Find where the given text appears and provide that cell's center as [X, Y] coordinate. 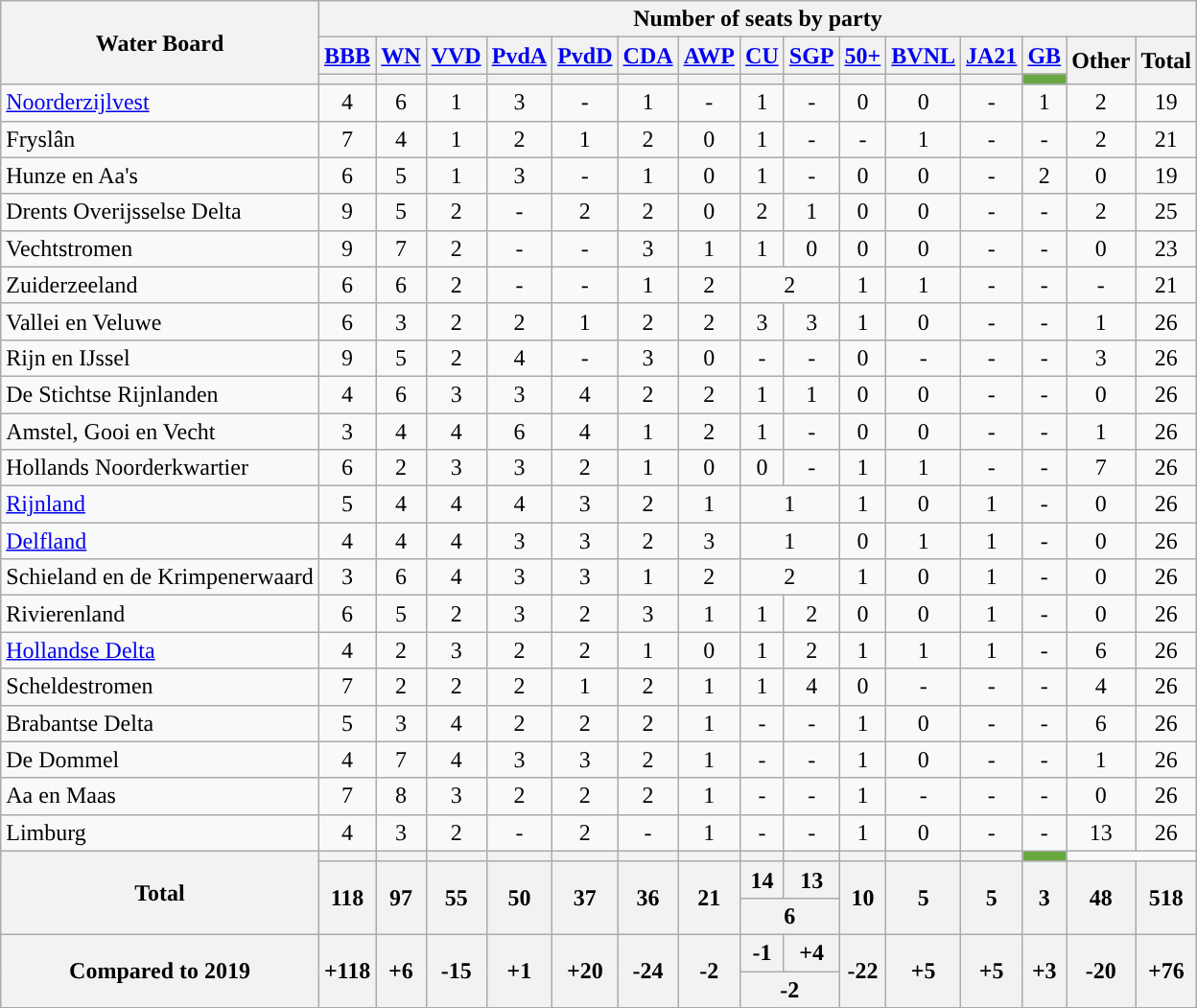
CDA [648, 56]
+3 [1044, 971]
Rijnland [160, 504]
Rivierenland [160, 614]
Brabantse Delta [160, 723]
VVD [457, 56]
CU [763, 56]
Zuiderzeeland [160, 285]
Other [1101, 61]
Fryslân [160, 139]
14 [763, 879]
Noorderzijlvest [160, 103]
Hunze en Aa's [160, 176]
Vallei en Veluwe [160, 321]
Limburg [160, 832]
+118 [347, 971]
48 [1101, 898]
Schieland en de Krimpenerwaard [160, 577]
-24 [648, 971]
Hollands Noorderkwartier [160, 468]
50 [519, 898]
97 [401, 898]
Compared to 2019 [160, 971]
23 [1166, 248]
37 [585, 898]
Vechtstromen [160, 248]
BVNL [924, 56]
-20 [1101, 971]
118 [347, 898]
8 [401, 796]
Number of seats by party [758, 19]
-1 [763, 952]
10 [863, 898]
50+ [863, 56]
+76 [1166, 971]
Hollandse Delta [160, 650]
Rijn en IJssel [160, 358]
GB [1044, 56]
De Dommel [160, 760]
Aa en Maas [160, 796]
Amstel, Gooi en Vecht [160, 431]
+20 [585, 971]
-15 [457, 971]
-22 [863, 971]
JA21 [992, 56]
De Stichtse Rijnlanden [160, 394]
25 [1166, 212]
BBB [347, 56]
Scheldestromen [160, 687]
+1 [519, 971]
Water Board [160, 42]
Drents Overijsselse Delta [160, 212]
SGP [811, 56]
Delfland [160, 541]
PvdD [585, 56]
+4 [811, 952]
WN [401, 56]
AWP [709, 56]
PvdA [519, 56]
55 [457, 898]
36 [648, 898]
+6 [401, 971]
518 [1166, 898]
